Output the (X, Y) coordinate of the center of the cell containing the given text.  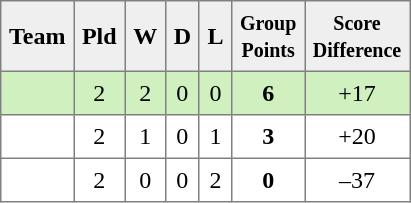
–37 (358, 180)
6 (268, 93)
D (182, 36)
+17 (358, 93)
L (216, 36)
GroupPoints (268, 36)
W (145, 36)
ScoreDifference (358, 36)
Team (38, 36)
3 (268, 137)
+20 (358, 137)
Pld (100, 36)
